Return (x, y) of the center of cell containing provided text 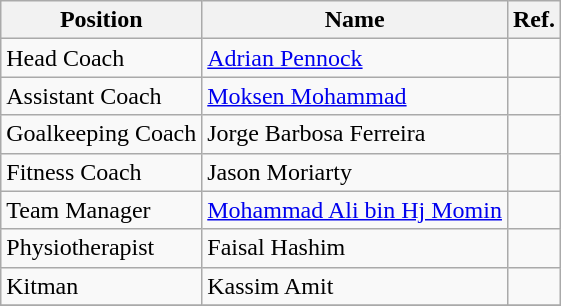
Fitness Coach (102, 172)
Assistant Coach (102, 96)
Goalkeeping Coach (102, 134)
Faisal Hashim (355, 248)
Mohammad Ali bin Hj Momin (355, 210)
Jason Moriarty (355, 172)
Jorge Barbosa Ferreira (355, 134)
Kitman (102, 286)
Team Manager (102, 210)
Adrian Pennock (355, 58)
Head Coach (102, 58)
Position (102, 20)
Ref. (534, 20)
Kassim Amit (355, 286)
Name (355, 20)
Moksen Mohammad (355, 96)
Physiotherapist (102, 248)
